Output the (X, Y) coordinate of the center of the cell containing the given text.  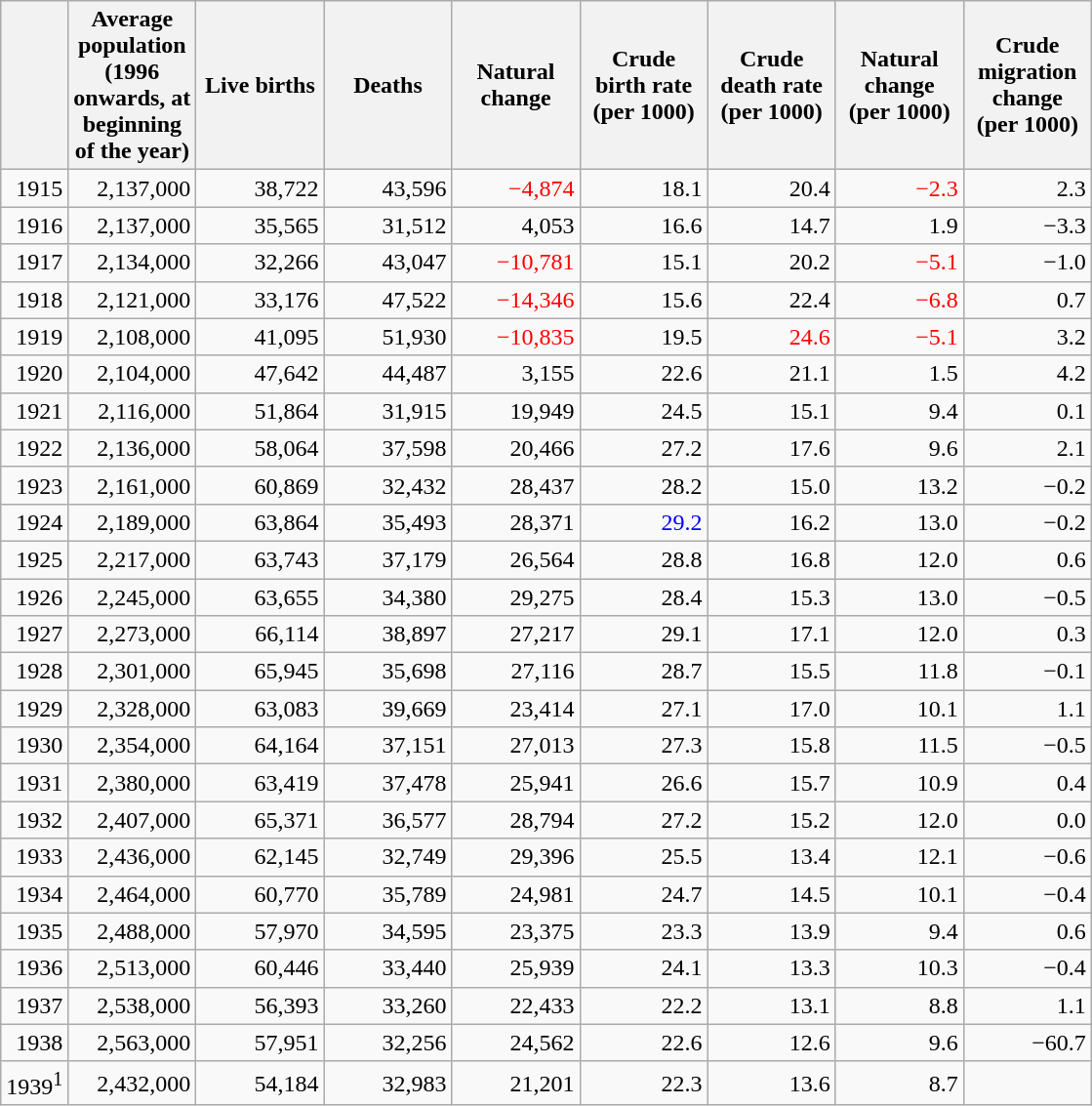
57,970 (260, 931)
28,371 (515, 522)
1917 (35, 263)
2,432,000 (133, 1084)
2,407,000 (133, 820)
15.0 (771, 485)
28.2 (644, 485)
29,396 (515, 857)
2,464,000 (133, 894)
15.8 (771, 746)
2,436,000 (133, 857)
63,083 (260, 709)
21.1 (771, 374)
0.7 (1027, 300)
19.5 (644, 337)
29.1 (644, 635)
31,915 (388, 411)
−0.6 (1027, 857)
65,371 (260, 820)
37,598 (388, 448)
32,266 (260, 263)
14.7 (771, 225)
33,440 (388, 968)
1924 (35, 522)
66,114 (260, 635)
27.1 (644, 709)
32,983 (388, 1084)
32,432 (388, 485)
−60.7 (1027, 1043)
1918 (35, 300)
Natural change (per 1000) (900, 86)
−0.1 (1027, 672)
1.5 (900, 374)
41,095 (260, 337)
28,794 (515, 820)
63,743 (260, 559)
1927 (35, 635)
1.9 (900, 225)
2,354,000 (133, 746)
60,446 (260, 968)
2,104,000 (133, 374)
1920 (35, 374)
Crude migration change (per 1000) (1027, 86)
33,260 (388, 1005)
12.6 (771, 1043)
65,945 (260, 672)
1923 (35, 485)
14.5 (771, 894)
2.3 (1027, 188)
0.0 (1027, 820)
16.8 (771, 559)
37,151 (388, 746)
60,770 (260, 894)
−14,346 (515, 300)
51,864 (260, 411)
2,245,000 (133, 596)
3,155 (515, 374)
51,930 (388, 337)
Crude death rate (per 1000) (771, 86)
28,437 (515, 485)
1931 (35, 783)
2,563,000 (133, 1043)
44,487 (388, 374)
2,134,000 (133, 263)
−4,874 (515, 188)
15.5 (771, 672)
26.6 (644, 783)
24.6 (771, 337)
35,789 (388, 894)
32,749 (388, 857)
1916 (35, 225)
62,145 (260, 857)
24.1 (644, 968)
1933 (35, 857)
19391 (35, 1084)
1935 (35, 931)
13.1 (771, 1005)
24,562 (515, 1043)
29,275 (515, 596)
4.2 (1027, 374)
1926 (35, 596)
19,949 (515, 411)
1921 (35, 411)
32,256 (388, 1043)
35,698 (388, 672)
1936 (35, 968)
−10,781 (515, 263)
20.4 (771, 188)
11.5 (900, 746)
8.7 (900, 1084)
−1.0 (1027, 263)
26,564 (515, 559)
1929 (35, 709)
39,669 (388, 709)
22.4 (771, 300)
−10,835 (515, 337)
2,538,000 (133, 1005)
2.1 (1027, 448)
20,466 (515, 448)
1919 (35, 337)
13.4 (771, 857)
2,217,000 (133, 559)
29.2 (644, 522)
0.1 (1027, 411)
Deaths (388, 86)
15.7 (771, 783)
2,273,000 (133, 635)
23.3 (644, 931)
15.3 (771, 596)
Average population (1996 onwards, at beginning of the year) (133, 86)
0.3 (1027, 635)
58,064 (260, 448)
47,522 (388, 300)
36,577 (388, 820)
35,565 (260, 225)
63,864 (260, 522)
28.8 (644, 559)
24.7 (644, 894)
28.4 (644, 596)
−2.3 (900, 188)
54,184 (260, 1084)
24,981 (515, 894)
13.6 (771, 1084)
38,897 (388, 635)
2,121,000 (133, 300)
8.8 (900, 1005)
3.2 (1027, 337)
11.8 (900, 672)
2,488,000 (133, 931)
2,108,000 (133, 337)
21,201 (515, 1084)
37,478 (388, 783)
4,053 (515, 225)
13.9 (771, 931)
1928 (35, 672)
10.9 (900, 783)
2,136,000 (133, 448)
22.3 (644, 1084)
43,596 (388, 188)
23,414 (515, 709)
0.4 (1027, 783)
10.3 (900, 968)
34,595 (388, 931)
47,642 (260, 374)
1938 (35, 1043)
Crude birth rate (per 1000) (644, 86)
15.6 (644, 300)
60,869 (260, 485)
27,013 (515, 746)
13.3 (771, 968)
18.1 (644, 188)
2,328,000 (133, 709)
15.2 (771, 820)
63,655 (260, 596)
20.2 (771, 263)
16.2 (771, 522)
12.1 (900, 857)
33,176 (260, 300)
38,722 (260, 188)
43,047 (388, 263)
1925 (35, 559)
Natural change (515, 86)
22.2 (644, 1005)
17.1 (771, 635)
34,380 (388, 596)
27.3 (644, 746)
−6.8 (900, 300)
17.0 (771, 709)
22,433 (515, 1005)
17.6 (771, 448)
23,375 (515, 931)
2,161,000 (133, 485)
37,179 (388, 559)
Live births (260, 86)
1932 (35, 820)
25,939 (515, 968)
16.6 (644, 225)
13.2 (900, 485)
31,512 (388, 225)
25.5 (644, 857)
2,301,000 (133, 672)
2,380,000 (133, 783)
27,217 (515, 635)
27,116 (515, 672)
2,513,000 (133, 968)
25,941 (515, 783)
1922 (35, 448)
1937 (35, 1005)
64,164 (260, 746)
−3.3 (1027, 225)
1930 (35, 746)
28.7 (644, 672)
24.5 (644, 411)
1915 (35, 188)
35,493 (388, 522)
57,951 (260, 1043)
1934 (35, 894)
2,116,000 (133, 411)
2,189,000 (133, 522)
63,419 (260, 783)
56,393 (260, 1005)
